Find where the given text appears and provide that cell's center as [X, Y] coordinate. 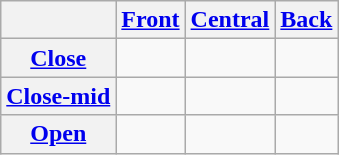
Open [58, 134]
Close [58, 58]
Close-mid [58, 96]
Front [150, 20]
Central [230, 20]
Back [306, 20]
